Extract the [x, y] coordinate from the center of the cell holding the provided text.  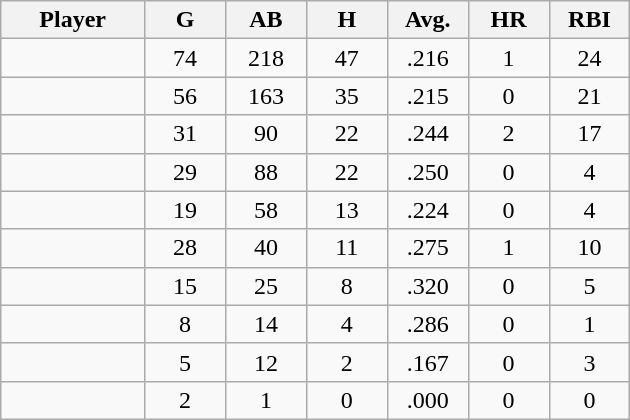
17 [590, 134]
HR [508, 20]
19 [186, 210]
.286 [428, 324]
.244 [428, 134]
29 [186, 172]
G [186, 20]
24 [590, 58]
15 [186, 286]
H [346, 20]
AB [266, 20]
.216 [428, 58]
.215 [428, 96]
28 [186, 248]
.250 [428, 172]
35 [346, 96]
.275 [428, 248]
.224 [428, 210]
40 [266, 248]
.320 [428, 286]
58 [266, 210]
163 [266, 96]
Player [73, 20]
21 [590, 96]
11 [346, 248]
56 [186, 96]
90 [266, 134]
RBI [590, 20]
88 [266, 172]
74 [186, 58]
.000 [428, 400]
.167 [428, 362]
47 [346, 58]
10 [590, 248]
13 [346, 210]
31 [186, 134]
12 [266, 362]
14 [266, 324]
Avg. [428, 20]
25 [266, 286]
218 [266, 58]
3 [590, 362]
